Output the [X, Y] coordinate of the center of the cell containing the given text.  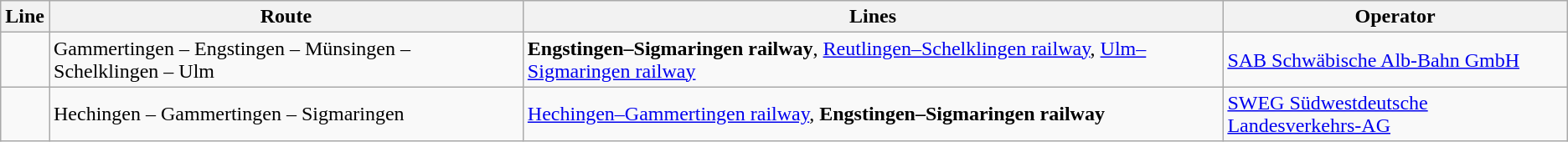
Gammertingen – Engstingen – Münsingen – Schelklingen – Ulm [286, 60]
Hechingen–Gammertingen railway, Engstingen–Sigmaringen railway [873, 114]
Engstingen–Sigmaringen railway, Reutlingen–Schelklingen railway, Ulm–Sigmaringen railway [873, 60]
SAB Schwäbische Alb-Bahn GmbH [1395, 60]
Line [25, 17]
SWEG Südwestdeutsche Landesverkehrs-AG [1395, 114]
Route [286, 17]
Lines [873, 17]
Operator [1395, 17]
Hechingen – Gammertingen – Sigmaringen [286, 114]
